Pinpoint the cell where the given text exists, returning its (x, y) midpoint coordinate. 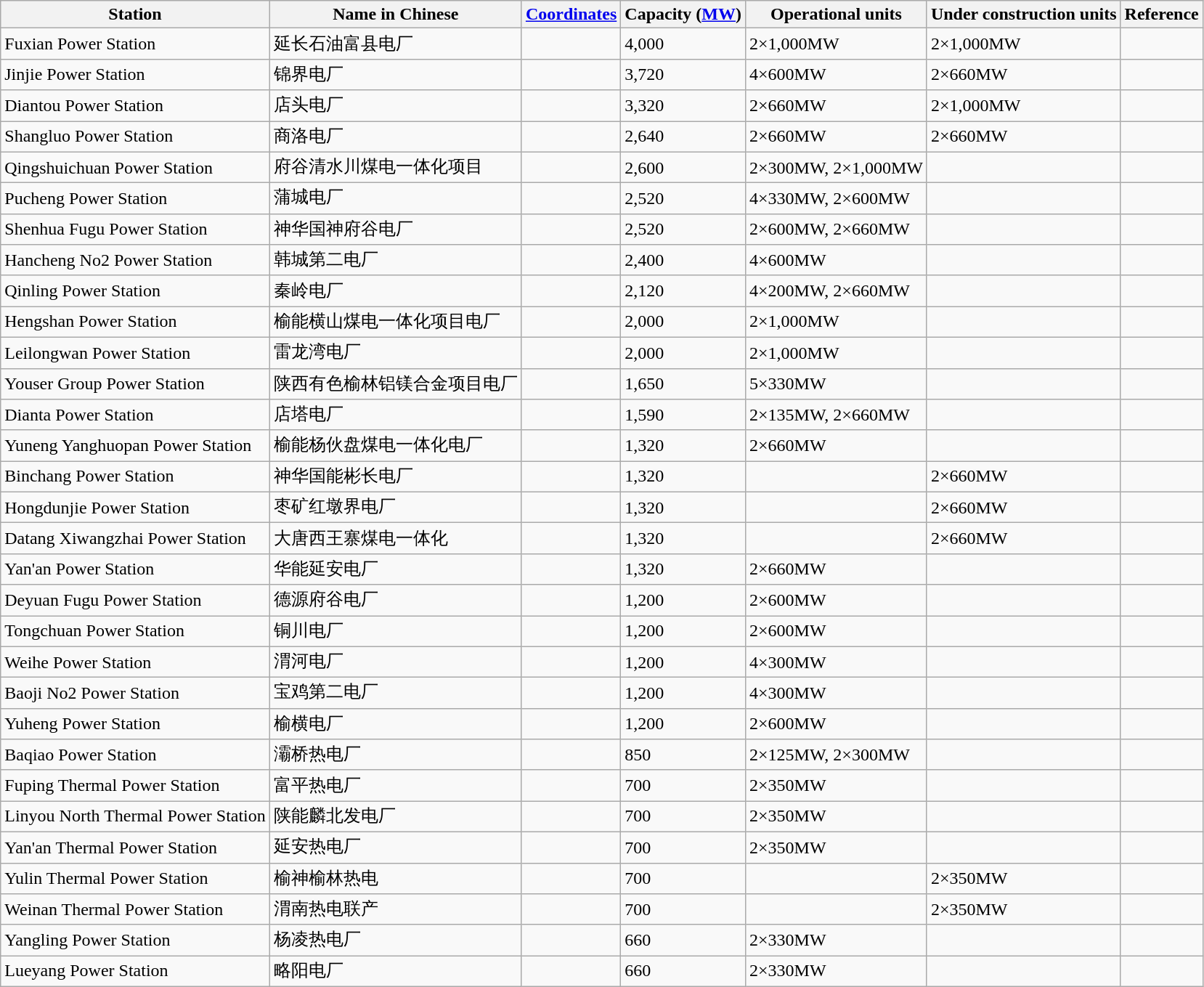
Datang Xiwangzhai Power Station (135, 539)
Leilongwan Power Station (135, 353)
Yuneng Yanghuopan Power Station (135, 446)
Lueyang Power Station (135, 972)
秦岭电厂 (395, 291)
3,720 (683, 74)
Coordinates (571, 15)
2×125MW, 2×300MW (836, 755)
店头电厂 (395, 106)
陕西有色榆林铝镁合金项目电厂 (395, 383)
2,600 (683, 167)
枣矿红墩界电厂 (395, 507)
店塔电厂 (395, 415)
5×330MW (836, 383)
Weihe Power Station (135, 662)
2,120 (683, 291)
商洛电厂 (395, 137)
榆神榆林热电 (395, 879)
榆横电厂 (395, 723)
渭南热电联产 (395, 909)
3,320 (683, 106)
神华国能彬长电厂 (395, 476)
Pucheng Power Station (135, 199)
宝鸡第二电厂 (395, 693)
铜川电厂 (395, 632)
大唐西王寨煤电一体化 (395, 539)
850 (683, 755)
2×135MW, 2×660MW (836, 415)
Capacity (MW) (683, 15)
陕能麟北发电厂 (395, 816)
Hancheng No2 Power Station (135, 260)
榆能杨伙盘煤电一体化电厂 (395, 446)
略阳电厂 (395, 972)
Dianta Power Station (135, 415)
2,400 (683, 260)
渭河电厂 (395, 662)
韩城第二电厂 (395, 260)
延长石油富县电厂 (395, 44)
Reference (1162, 15)
锦界电厂 (395, 74)
Baqiao Power Station (135, 755)
2×600MW, 2×660MW (836, 230)
富平热电厂 (395, 786)
Yan'an Thermal Power Station (135, 847)
Fuping Thermal Power Station (135, 786)
Deyuan Fugu Power Station (135, 600)
Linyou North Thermal Power Station (135, 816)
Youser Group Power Station (135, 383)
Diantou Power Station (135, 106)
榆能横山煤电一体化项目电厂 (395, 322)
灞桥热电厂 (395, 755)
杨凌热电厂 (395, 940)
Qingshuichuan Power Station (135, 167)
Operational units (836, 15)
延安热电厂 (395, 847)
Yulin Thermal Power Station (135, 879)
4×330MW, 2×600MW (836, 199)
德源府谷电厂 (395, 600)
Binchang Power Station (135, 476)
Yangling Power Station (135, 940)
Hengshan Power Station (135, 322)
Weinan Thermal Power Station (135, 909)
华能延安电厂 (395, 569)
Yuheng Power Station (135, 723)
Name in Chinese (395, 15)
Under construction units (1024, 15)
4×200MW, 2×660MW (836, 291)
府谷清水川煤电一体化项目 (395, 167)
Baoji No2 Power Station (135, 693)
神华国神府谷电厂 (395, 230)
Fuxian Power Station (135, 44)
2×300MW, 2×1,000MW (836, 167)
4,000 (683, 44)
1,590 (683, 415)
Shenhua Fugu Power Station (135, 230)
Hongdunjie Power Station (135, 507)
雷龙湾电厂 (395, 353)
1,650 (683, 383)
Qinling Power Station (135, 291)
Yan'an Power Station (135, 569)
Station (135, 15)
Shangluo Power Station (135, 137)
Jinjie Power Station (135, 74)
蒲城电厂 (395, 199)
Tongchuan Power Station (135, 632)
2,640 (683, 137)
